Determine the [X, Y] coordinate at the center of the cell enclosing the given text.  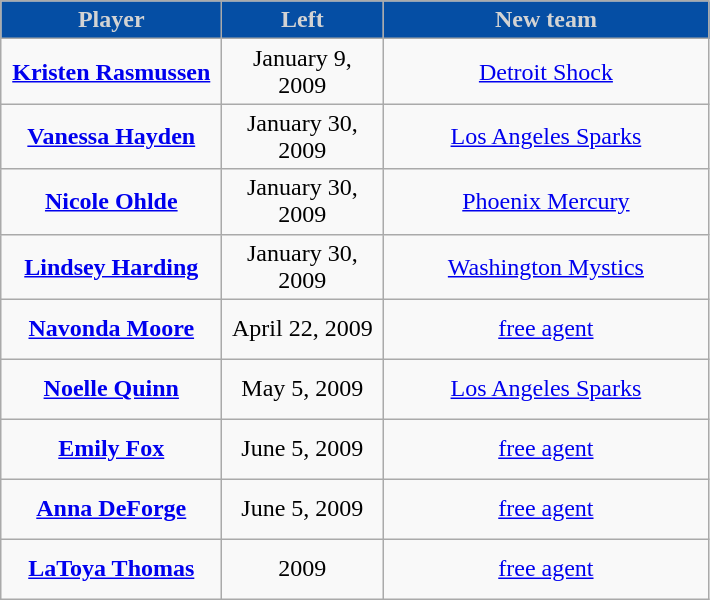
Detroit Shock [546, 72]
Anna DeForge [112, 509]
Washington Mystics [546, 266]
Kristen Rasmussen [112, 72]
Phoenix Mercury [546, 202]
Navonda Moore [112, 329]
2009 [302, 569]
April 22, 2009 [302, 329]
Nicole Ohlde [112, 202]
LaToya Thomas [112, 569]
January 9, 2009 [302, 72]
Emily Fox [112, 449]
New team [546, 20]
Lindsey Harding [112, 266]
Player [112, 20]
May 5, 2009 [302, 389]
Noelle Quinn [112, 389]
Vanessa Hayden [112, 136]
Left [302, 20]
